Determine the [x, y] coordinate at the center of the cell enclosing the given text.  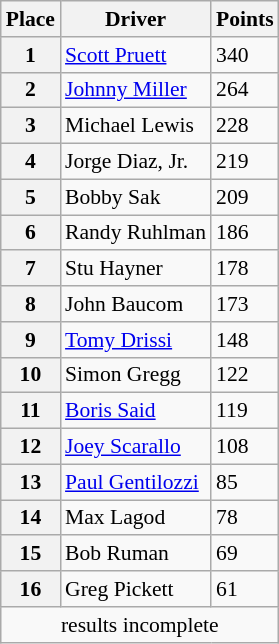
219 [245, 162]
Boris Said [136, 411]
14 [30, 518]
Place [30, 19]
6 [30, 233]
5 [30, 197]
John Baucom [136, 304]
340 [245, 55]
Driver [136, 19]
228 [245, 126]
186 [245, 233]
Bobby Sak [136, 197]
Scott Pruett [136, 55]
1 [30, 55]
85 [245, 482]
2 [30, 90]
Stu Hayner [136, 269]
12 [30, 447]
Simon Gregg [136, 375]
Jorge Diaz, Jr. [136, 162]
Points [245, 19]
264 [245, 90]
69 [245, 554]
108 [245, 447]
Bob Ruman [136, 554]
173 [245, 304]
results incomplete [140, 625]
178 [245, 269]
Greg Pickett [136, 589]
61 [245, 589]
3 [30, 126]
7 [30, 269]
10 [30, 375]
209 [245, 197]
119 [245, 411]
11 [30, 411]
Joey Scarallo [136, 447]
4 [30, 162]
148 [245, 340]
Paul Gentilozzi [136, 482]
122 [245, 375]
13 [30, 482]
Johnny Miller [136, 90]
Tomy Drissi [136, 340]
Randy Ruhlman [136, 233]
16 [30, 589]
8 [30, 304]
9 [30, 340]
Max Lagod [136, 518]
78 [245, 518]
Michael Lewis [136, 126]
15 [30, 554]
